Output the (X, Y) coordinate of the center of the cell containing the given text.  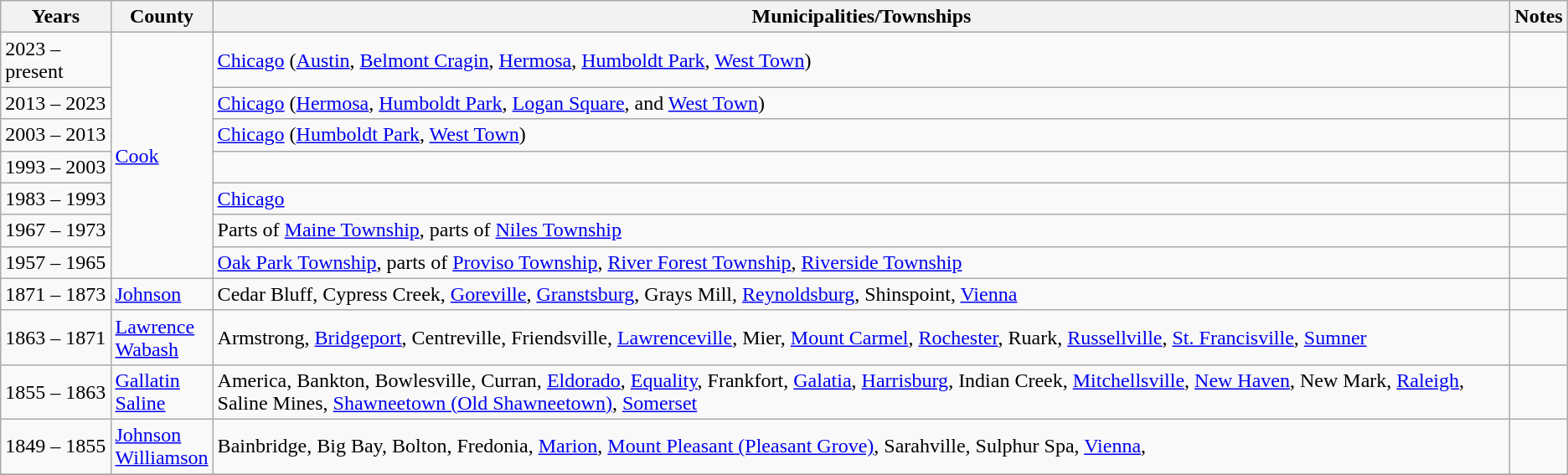
LawrenceWabash (162, 337)
Notes (1539, 17)
Parts of Maine Township, parts of Niles Township (861, 230)
1967 – 1973 (55, 230)
Chicago (Hermosa, Humboldt Park, Logan Square, and West Town) (861, 103)
Chicago (861, 199)
1863 – 1871 (55, 337)
Cook (162, 156)
1983 – 1993 (55, 199)
JohnsonWilliamson (162, 446)
Years (55, 17)
Oak Park Township, parts of Proviso Township, River Forest Township, Riverside Township (861, 262)
Chicago (Humboldt Park, West Town) (861, 135)
Bainbridge, Big Bay, Bolton, Fredonia, Marion, Mount Pleasant (Pleasant Grove), Sarahville, Sulphur Spa, Vienna, (861, 446)
1849 – 1855 (55, 446)
1871 – 1873 (55, 294)
Johnson (162, 294)
2003 – 2013 (55, 135)
GallatinSaline (162, 392)
Chicago (Austin, Belmont Cragin, Hermosa, Humboldt Park, West Town) (861, 60)
Cedar Bluff, Cypress Creek, Goreville, Granstsburg, Grays Mill, Reynoldsburg, Shinspoint, Vienna (861, 294)
County (162, 17)
2013 – 2023 (55, 103)
2023 – present (55, 60)
1855 – 1863 (55, 392)
1957 – 1965 (55, 262)
Armstrong, Bridgeport, Centreville, Friendsville, Lawrenceville, Mier, Mount Carmel, Rochester, Ruark, Russellville, St. Francisville, Sumner (861, 337)
1993 – 2003 (55, 167)
Municipalities/Townships (861, 17)
